Locate the cell with the specified text and output its (X, Y) center coordinate. 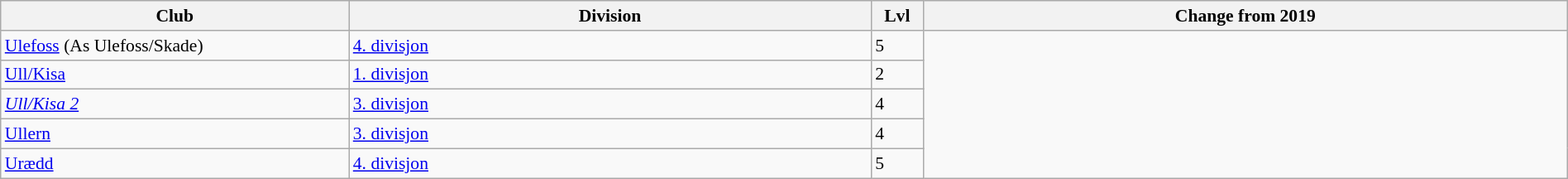
2 (896, 75)
Lvl (896, 16)
Club (175, 16)
Ullern (175, 134)
Ulefoss (As Ulefoss/Skade) (175, 46)
Urædd (175, 163)
1. divisjon (610, 75)
Ull/Kisa 2 (175, 104)
Change from 2019 (1245, 16)
Division (610, 16)
Ull/Kisa (175, 75)
